Capture the cell that displays the provided text and extract its (X, Y) central coordinate. 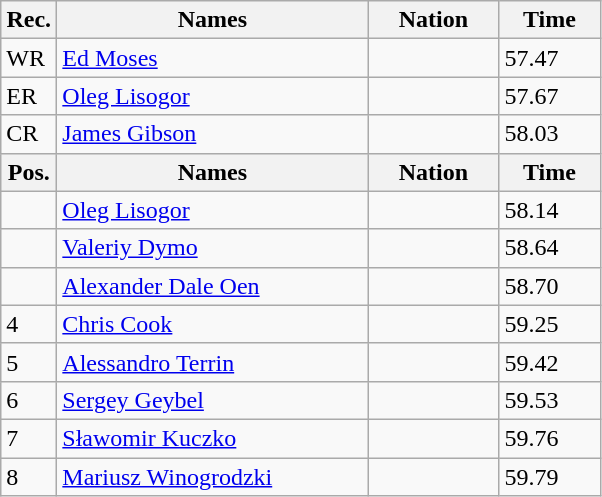
57.67 (550, 96)
CR (29, 134)
6 (29, 400)
James Gibson (212, 134)
57.47 (550, 58)
58.64 (550, 248)
59.42 (550, 362)
59.53 (550, 400)
Sergey Geybel (212, 400)
WR (29, 58)
Chris Cook (212, 324)
8 (29, 477)
59.79 (550, 477)
Pos. (29, 172)
58.03 (550, 134)
59.76 (550, 438)
Alessandro Terrin (212, 362)
58.70 (550, 286)
58.14 (550, 210)
Alexander Dale Oen (212, 286)
Valeriy Dymo (212, 248)
Rec. (29, 20)
59.25 (550, 324)
Sławomir Kuczko (212, 438)
ER (29, 96)
5 (29, 362)
4 (29, 324)
Mariusz Winogrodzki (212, 477)
Ed Moses (212, 58)
7 (29, 438)
